Pinpoint the cell where the given text exists, returning its [X, Y] midpoint coordinate. 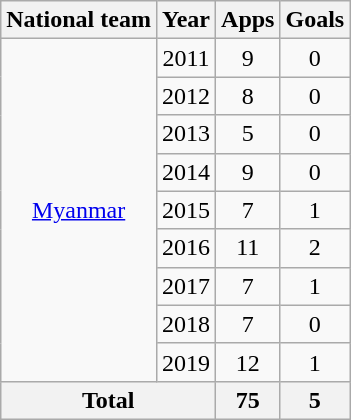
75 [248, 400]
2016 [186, 248]
Year [186, 20]
2 [315, 248]
National team [79, 20]
Goals [315, 20]
8 [248, 96]
11 [248, 248]
2012 [186, 96]
Myanmar [79, 210]
2011 [186, 58]
Total [108, 400]
2015 [186, 210]
2013 [186, 134]
2019 [186, 362]
2014 [186, 172]
Apps [248, 20]
2017 [186, 286]
12 [248, 362]
2018 [186, 324]
